Return the [X, Y] coordinate for the center point of the cell that contains the specified text.  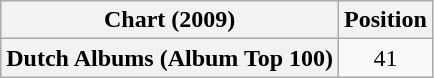
41 [386, 58]
Chart (2009) [170, 20]
Dutch Albums (Album Top 100) [170, 58]
Position [386, 20]
